Search for the cell housing the specified text and yield its [x, y] center coordinate. 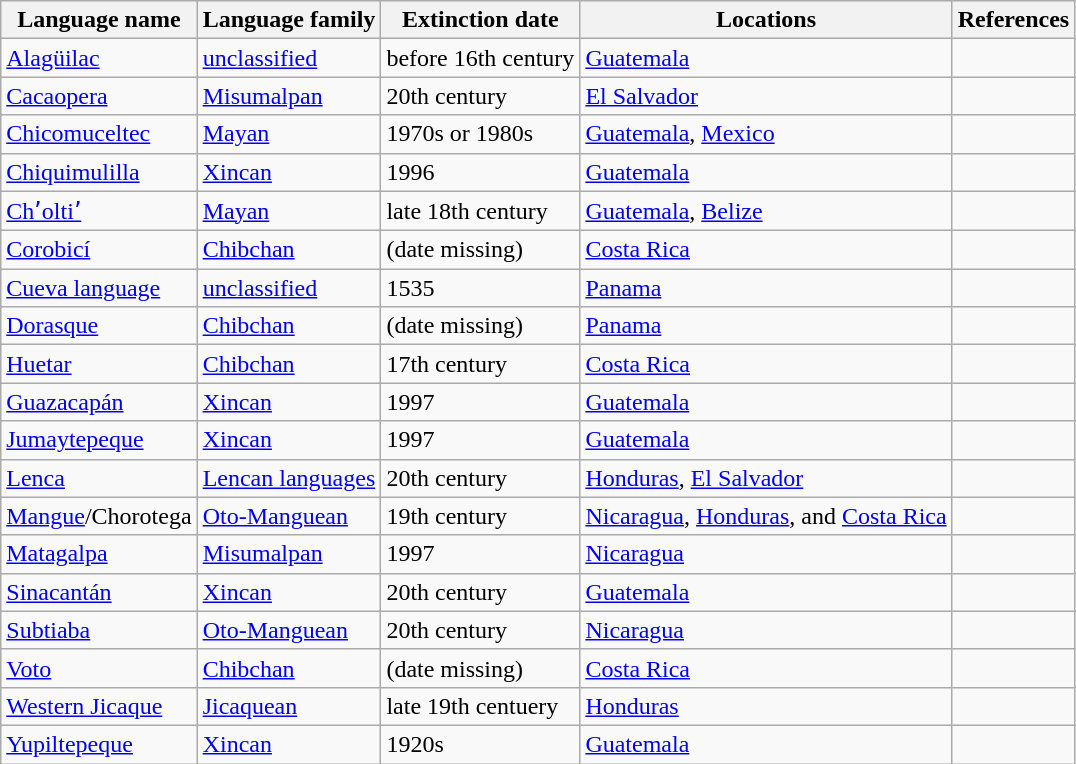
17th century [480, 364]
Extinction date [480, 20]
Guazacapán [99, 402]
Language name [99, 20]
Voto [99, 668]
Jumaytepeque [99, 440]
Locations [766, 20]
1920s [480, 744]
Chʼoltiʼ [99, 211]
late 18th century [480, 211]
1970s or 1980s [480, 134]
late 19th centuery [480, 706]
Dorasque [99, 326]
Lenca [99, 478]
Chiquimulilla [99, 172]
Language family [289, 20]
Cueva language [99, 288]
1535 [480, 288]
Yupiltepeque [99, 744]
Honduras, El Salvador [766, 478]
Honduras [766, 706]
References [1014, 20]
1996 [480, 172]
Guatemala, Mexico [766, 134]
Western Jicaque [99, 706]
El Salvador [766, 96]
Lencan languages [289, 478]
Subtiaba [99, 630]
Guatemala, Belize [766, 211]
Sinacantán [99, 592]
Corobicí [99, 250]
19th century [480, 516]
Mangue/Chorotega [99, 516]
Alagüilac [99, 58]
Matagalpa [99, 554]
Chicomuceltec [99, 134]
before 16th century [480, 58]
Jicaquean [289, 706]
Nicaragua, Honduras, and Costa Rica [766, 516]
Huetar [99, 364]
Cacaopera [99, 96]
